Locate the cell with the specified text and output its (x, y) center coordinate. 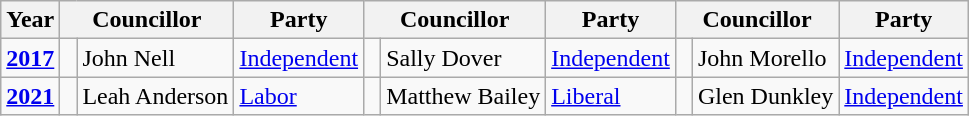
John Morello (765, 58)
Leah Anderson (156, 96)
2021 (30, 96)
John Nell (156, 58)
Glen Dunkley (765, 96)
2017 (30, 58)
Sally Dover (464, 58)
Year (30, 20)
Labor (299, 96)
Liberal (611, 96)
Matthew Bailey (464, 96)
